Determine the (X, Y) coordinate at the center of the cell enclosing the given text.  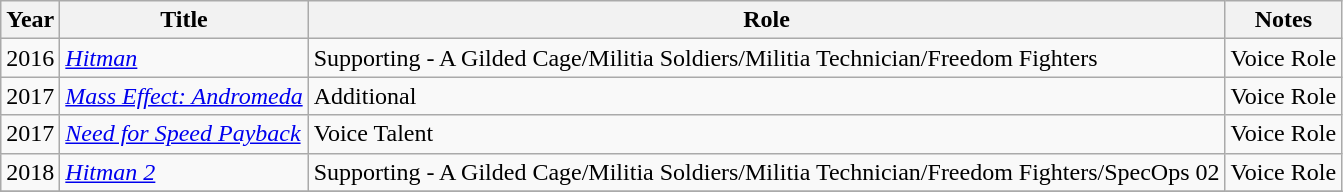
Supporting - A Gilded Cage/Militia Soldiers/Militia Technician/Freedom Fighters (766, 58)
Additional (766, 96)
Role (766, 20)
2018 (30, 172)
2016 (30, 58)
Year (30, 20)
Hitman (184, 58)
Supporting - A Gilded Cage/Militia Soldiers/Militia Technician/Freedom Fighters/SpecOps 02 (766, 172)
Hitman 2 (184, 172)
Mass Effect: Andromeda (184, 96)
Title (184, 20)
Need for Speed Payback (184, 134)
Voice Talent (766, 134)
Notes (1284, 20)
